Return the (X, Y) coordinate for the center point of the cell that contains the specified text.  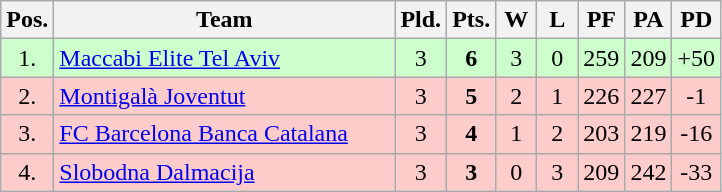
227 (648, 96)
-33 (696, 172)
PD (696, 20)
PF (602, 20)
PA (648, 20)
226 (602, 96)
242 (648, 172)
Montigalà Joventut (224, 96)
L (558, 20)
-1 (696, 96)
203 (602, 134)
6 (472, 58)
219 (648, 134)
4. (28, 172)
1. (28, 58)
Slobodna Dalmacija (224, 172)
FC Barcelona Banca Catalana (224, 134)
5 (472, 96)
Team (224, 20)
4 (472, 134)
+50 (696, 58)
2. (28, 96)
3. (28, 134)
W (516, 20)
Pts. (472, 20)
Maccabi Elite Tel Aviv (224, 58)
Pos. (28, 20)
-16 (696, 134)
259 (602, 58)
Pld. (421, 20)
